Capture the cell that displays the provided text and extract its (x, y) central coordinate. 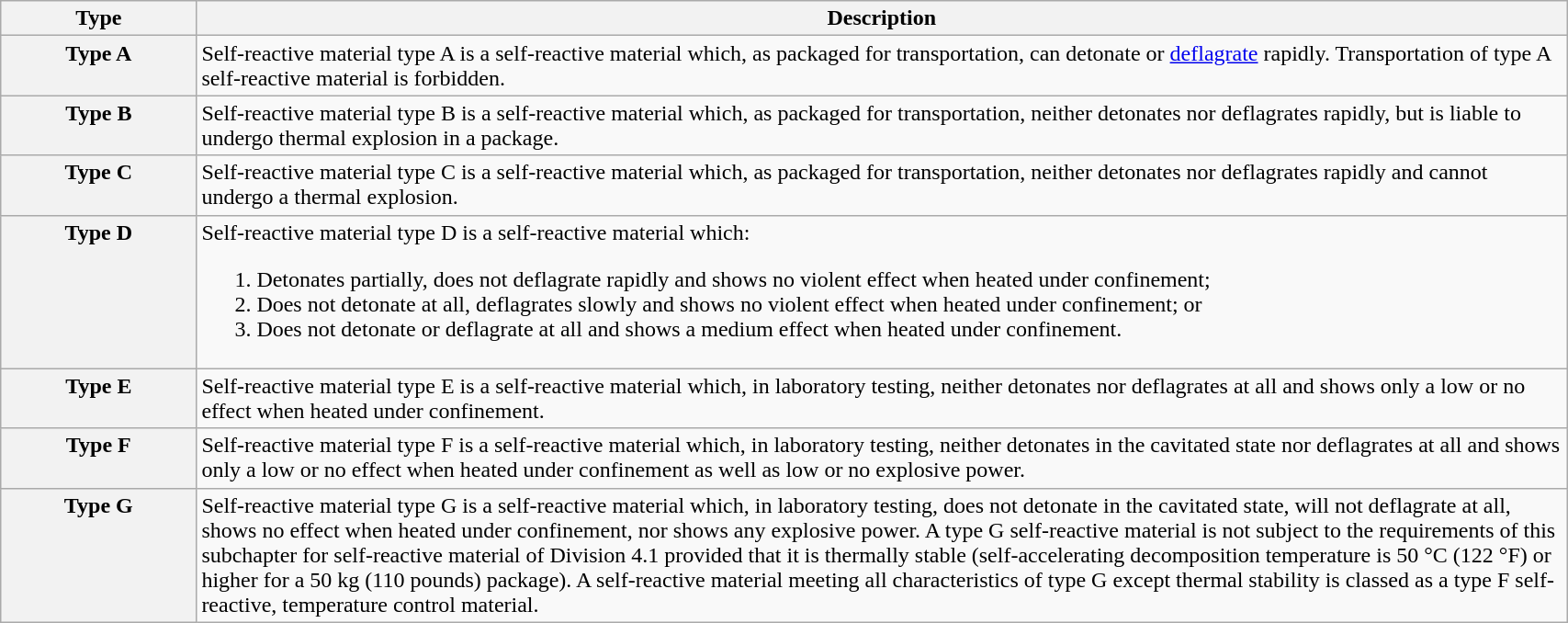
Type G (99, 555)
Type E (99, 399)
Type (99, 18)
Description (882, 18)
Type F (99, 458)
Type D (99, 292)
Type C (99, 186)
Type A (99, 66)
Type B (99, 125)
